Scan for the cell matching the given text and deliver its [X, Y] coordinate at center. 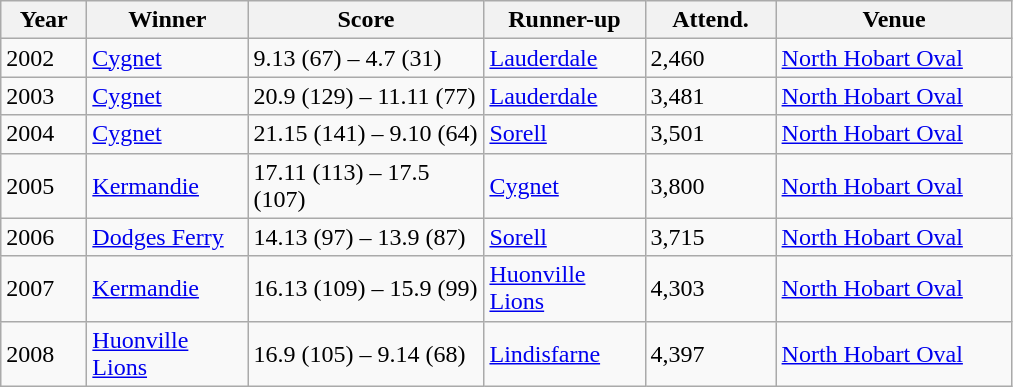
3,715 [710, 237]
Winner [168, 20]
3,800 [710, 186]
2,460 [710, 58]
14.13 (97) – 13.9 (87) [366, 237]
3,481 [710, 96]
Year [44, 20]
Lindisfarne [564, 354]
Score [366, 20]
2003 [44, 96]
2005 [44, 186]
Attend. [710, 20]
Venue [894, 20]
21.15 (141) – 9.10 (64) [366, 134]
2007 [44, 288]
20.9 (129) – 11.11 (77) [366, 96]
4,397 [710, 354]
2002 [44, 58]
2006 [44, 237]
Dodges Ferry [168, 237]
2008 [44, 354]
2004 [44, 134]
17.11 (113) – 17.5 (107) [366, 186]
3,501 [710, 134]
16.13 (109) – 15.9 (99) [366, 288]
9.13 (67) – 4.7 (31) [366, 58]
4,303 [710, 288]
Runner-up [564, 20]
16.9 (105) – 9.14 (68) [366, 354]
